Return the [X, Y] coordinate for the center point of the cell that contains the specified text.  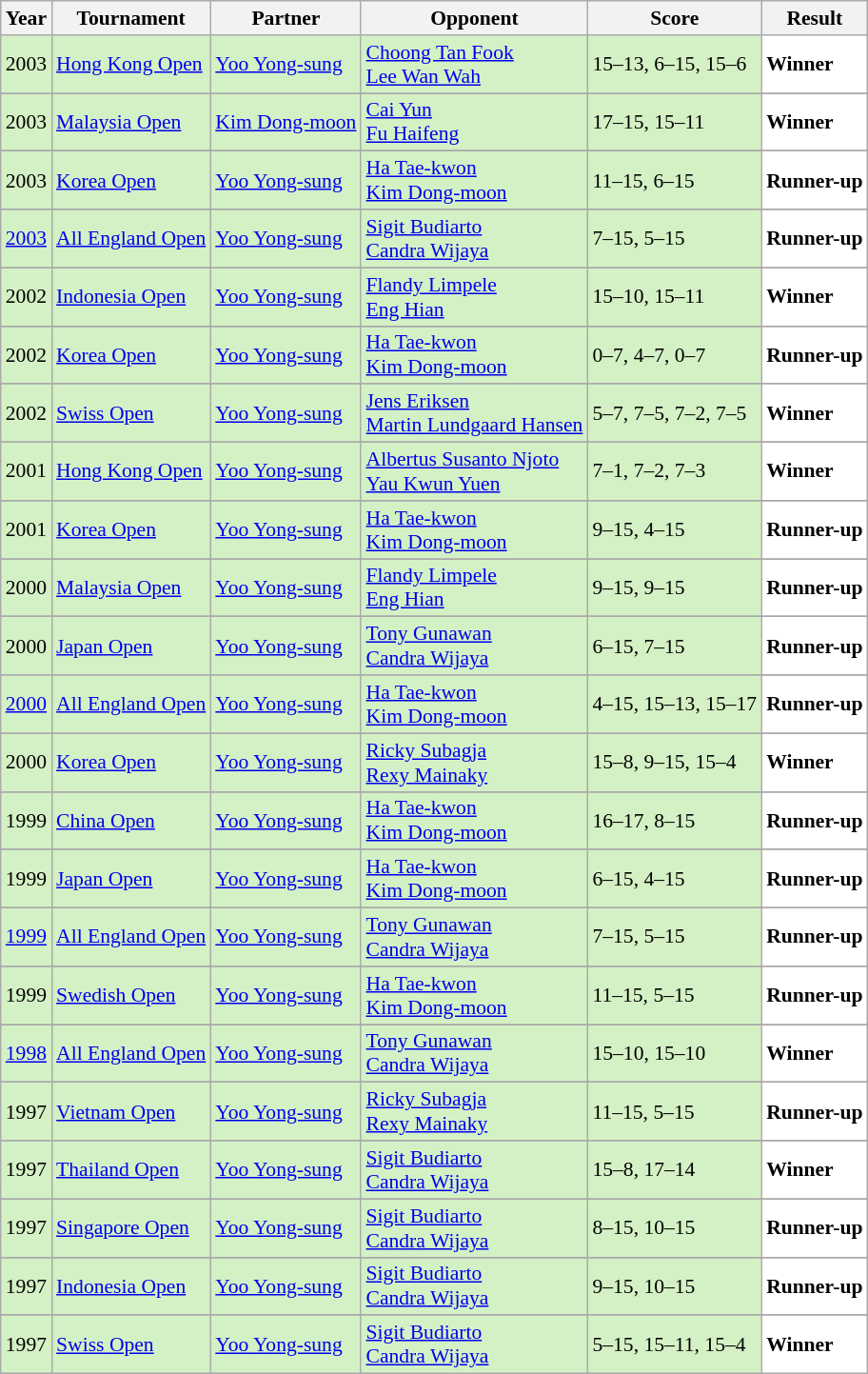
16–17, 8–15 [674, 821]
Vietnam Open [131, 1112]
1998 [27, 1053]
5–15, 15–11, 15–4 [674, 1344]
China Open [131, 821]
17–15, 15–11 [674, 122]
Choong Tan Fook Lee Wan Wah [474, 65]
6–15, 7–15 [674, 646]
6–15, 4–15 [674, 880]
15–13, 6–15, 15–6 [674, 65]
0–7, 4–7, 0–7 [674, 354]
15–8, 9–15, 15–4 [674, 762]
Cai Yun Fu Haifeng [474, 122]
Year [27, 18]
15–10, 15–10 [674, 1053]
Kim Dong-moon [286, 122]
9–15, 10–15 [674, 1285]
Swedish Open [131, 996]
Opponent [474, 18]
4–15, 15–13, 15–17 [674, 705]
9–15, 4–15 [674, 529]
9–15, 9–15 [674, 588]
Jens Eriksen Martin Lundgaard Hansen [474, 413]
Singapore Open [131, 1228]
7–1, 7–2, 7–3 [674, 472]
Albertus Susanto Njoto Yau Kwun Yuen [474, 472]
Result [815, 18]
15–8, 17–14 [674, 1169]
Tournament [131, 18]
8–15, 10–15 [674, 1228]
Partner [286, 18]
Thailand Open [131, 1169]
11–15, 6–15 [674, 181]
Score [674, 18]
5–7, 7–5, 7–2, 7–5 [674, 413]
15–10, 15–11 [674, 297]
